Return the (X, Y) coordinate for the center point of the cell that contains the specified text.  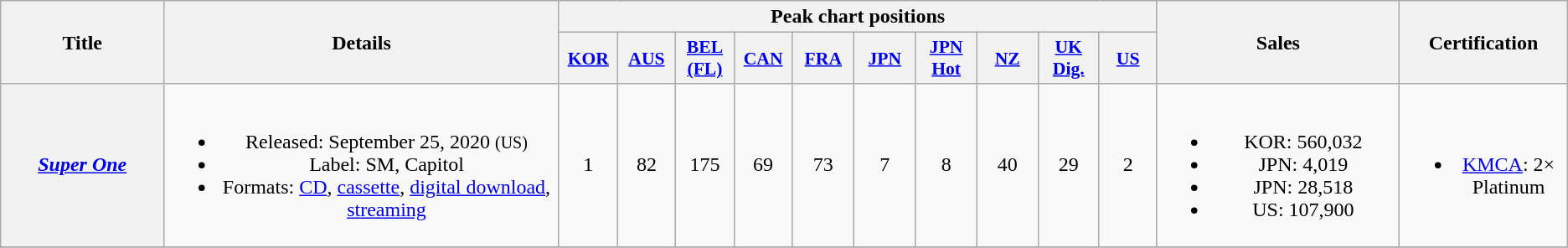
175 (705, 165)
Title (82, 42)
Released: September 25, 2020 (US)Label: SM, CapitolFormats: CD, cassette, digital download, streaming (362, 165)
1 (588, 165)
Sales (1278, 42)
73 (823, 165)
82 (647, 165)
Peak chart positions (858, 17)
Details (362, 42)
BEL(FL) (705, 59)
7 (885, 165)
40 (1007, 165)
UKDig. (1069, 59)
KMCA: 2× Platinum (1483, 165)
2 (1127, 165)
29 (1069, 165)
FRA (823, 59)
AUS (647, 59)
Super One (82, 165)
JPN (885, 59)
KOR: 560,032JPN: 4,019JPN: 28,518 US: 107,900 (1278, 165)
8 (946, 165)
JPNHot (946, 59)
NZ (1007, 59)
CAN (763, 59)
69 (763, 165)
KOR (588, 59)
Certification (1483, 42)
US (1127, 59)
